Determine the (x, y) coordinate at the center of the cell enclosing the given text.  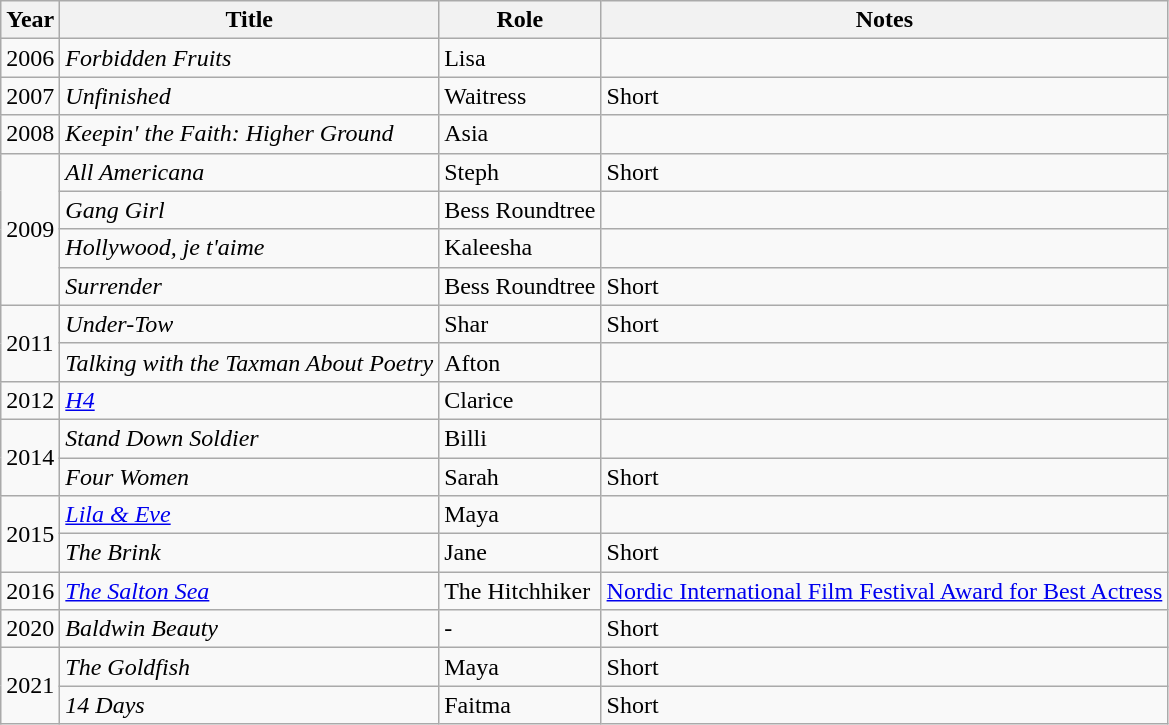
2006 (30, 58)
Four Women (250, 477)
Unfinished (250, 96)
Stand Down Soldier (250, 438)
Talking with the Taxman About Poetry (250, 362)
Keepin' the Faith: Higher Ground (250, 134)
The Brink (250, 553)
2014 (30, 457)
Sarah (520, 477)
Nordic International Film Festival Award for Best Actress (884, 591)
2015 (30, 534)
Lila & Eve (250, 515)
Afton (520, 362)
Year (30, 20)
Gang Girl (250, 210)
The Goldfish (250, 667)
2011 (30, 343)
The Hitchhiker (520, 591)
2021 (30, 686)
Asia (520, 134)
2009 (30, 229)
Title (250, 20)
Clarice (520, 400)
Baldwin Beauty (250, 629)
Jane (520, 553)
H4 (250, 400)
The Salton Sea (250, 591)
Shar (520, 324)
Steph (520, 172)
14 Days (250, 705)
Forbidden Fruits (250, 58)
2008 (30, 134)
Surrender (250, 286)
Billi (520, 438)
Faitma (520, 705)
Waitress (520, 96)
All Americana (250, 172)
2020 (30, 629)
- (520, 629)
Lisa (520, 58)
Notes (884, 20)
Under-Tow (250, 324)
2016 (30, 591)
Role (520, 20)
2007 (30, 96)
2012 (30, 400)
Kaleesha (520, 248)
Hollywood, je t'aime (250, 248)
